Provide the (x, y) coordinate of the cell's center where the given text is located.  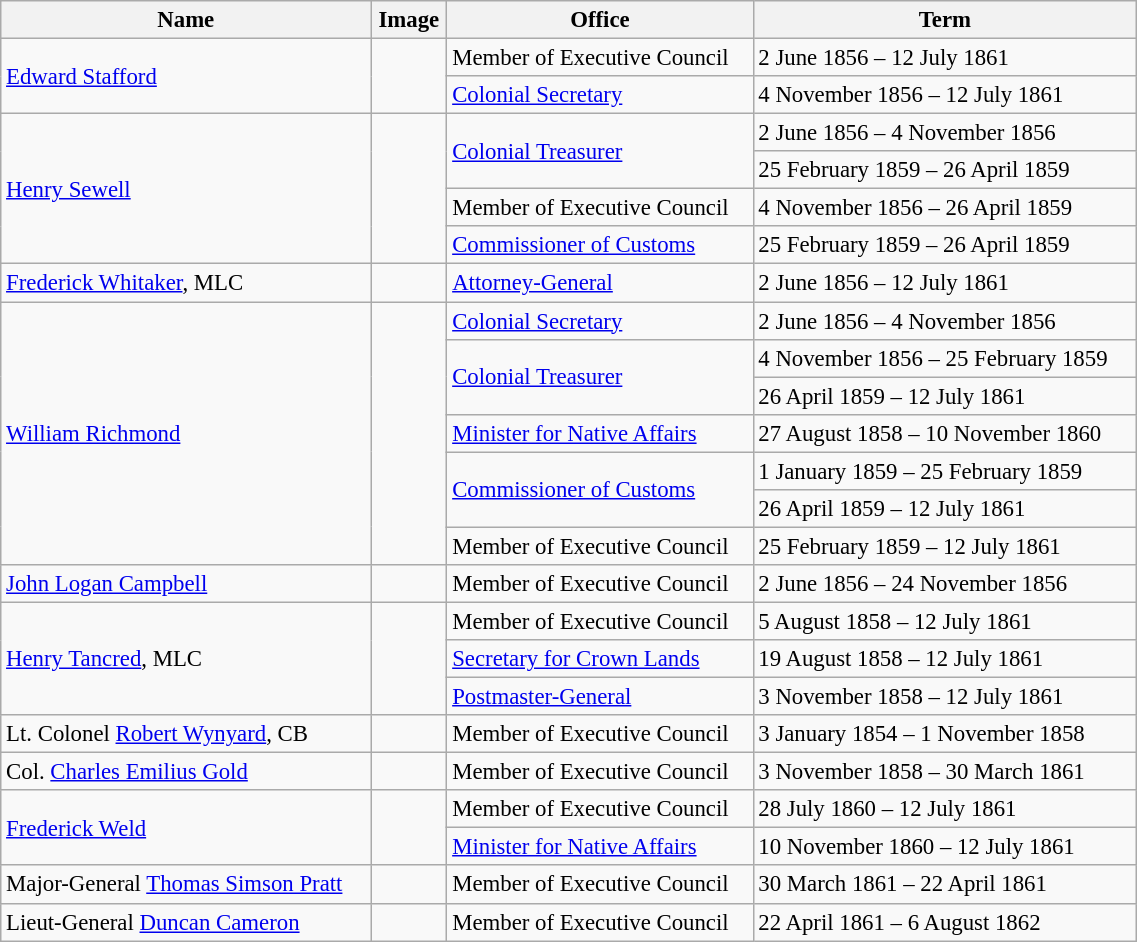
Image (409, 20)
William Richmond (186, 434)
Attorney-General (600, 283)
25 February 1859 – 12 July 1861 (945, 546)
Name (186, 20)
Frederick Whitaker, MLC (186, 283)
Office (600, 20)
Term (945, 20)
19 August 1858 – 12 July 1861 (945, 659)
Col. Charles Emilius Gold (186, 772)
30 March 1861 – 22 April 1861 (945, 885)
2 June 1856 – 24 November 1856 (945, 584)
10 November 1860 – 12 July 1861 (945, 847)
22 April 1861 – 6 August 1862 (945, 922)
5 August 1858 – 12 July 1861 (945, 621)
John Logan Campbell (186, 584)
Henry Tancred, MLC (186, 658)
4 November 1856 – 26 April 1859 (945, 208)
4 November 1856 – 12 July 1861 (945, 95)
3 January 1854 – 1 November 1858 (945, 734)
Frederick Weld (186, 828)
Edward Stafford (186, 76)
Postmaster-General (600, 697)
3 November 1858 – 30 March 1861 (945, 772)
28 July 1860 – 12 July 1861 (945, 809)
Henry Sewell (186, 189)
4 November 1856 – 25 February 1859 (945, 358)
Major-General Thomas Simson Pratt (186, 885)
27 August 1858 – 10 November 1860 (945, 433)
Secretary for Crown Lands (600, 659)
1 January 1859 – 25 February 1859 (945, 471)
Lt. Colonel Robert Wynyard, CB (186, 734)
Lieut-General Duncan Cameron (186, 922)
3 November 1858 – 12 July 1861 (945, 697)
